Find where the given text appears and provide that cell's center as (X, Y) coordinate. 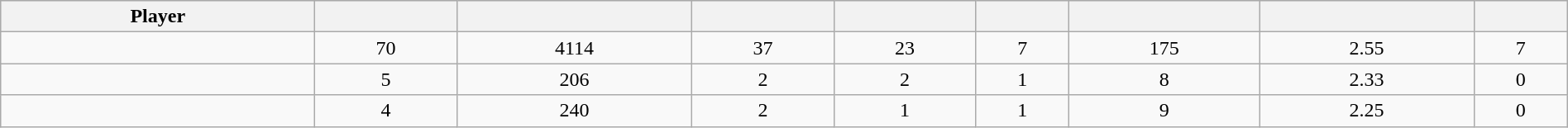
4114 (574, 48)
8 (1164, 79)
70 (385, 48)
2.33 (1367, 79)
240 (574, 111)
5 (385, 79)
37 (762, 48)
175 (1164, 48)
2.55 (1367, 48)
2.25 (1367, 111)
Player (158, 17)
9 (1164, 111)
23 (905, 48)
4 (385, 111)
206 (574, 79)
